Determine the (x, y) coordinate at the center of the cell enclosing the given text.  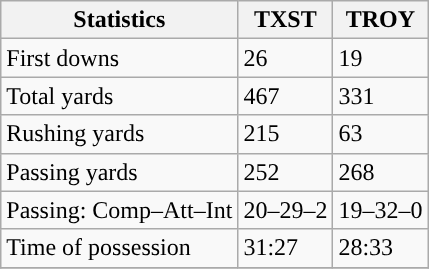
Total yards (120, 96)
19 (380, 58)
TXST (286, 20)
268 (380, 172)
215 (286, 134)
28:33 (380, 248)
19–32–0 (380, 210)
63 (380, 134)
Rushing yards (120, 134)
26 (286, 58)
331 (380, 96)
Time of possession (120, 248)
TROY (380, 20)
252 (286, 172)
467 (286, 96)
First downs (120, 58)
20–29–2 (286, 210)
Statistics (120, 20)
Passing yards (120, 172)
31:27 (286, 248)
Passing: Comp–Att–Int (120, 210)
